Pinpoint the cell where the given text exists, returning its [X, Y] midpoint coordinate. 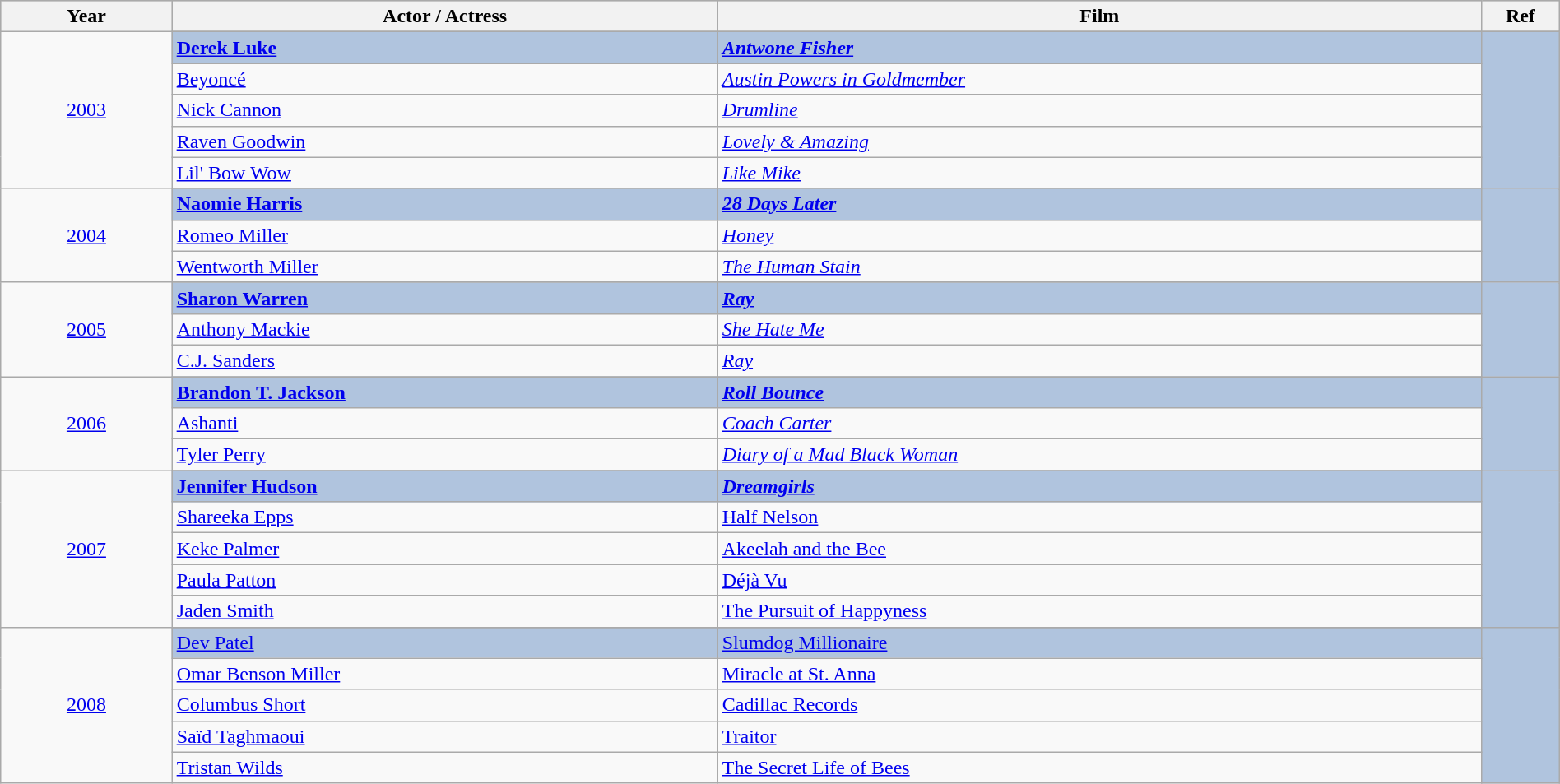
Like Mike [1099, 173]
Honey [1099, 235]
Antwone Fisher [1099, 48]
Traitor [1099, 736]
28 Days Later [1099, 204]
2004 [86, 235]
2006 [86, 424]
Déjà Vu [1099, 580]
Ashanti [444, 424]
Cadillac Records [1099, 705]
Year [86, 16]
Keke Palmer [444, 549]
Actor / Actress [444, 16]
Film [1099, 16]
Derek Luke [444, 48]
Sharon Warren [444, 298]
Shareeka Epps [444, 517]
Lovely & Amazing [1099, 141]
Omar Benson Miller [444, 674]
Saïd Taghmaoui [444, 736]
Tristan Wilds [444, 768]
Jaden Smith [444, 611]
2007 [86, 549]
Columbus Short [444, 705]
Drumline [1099, 110]
Diary of a Mad Black Woman [1099, 455]
Roll Bounce [1099, 392]
Raven Goodwin [444, 141]
The Pursuit of Happyness [1099, 611]
Paula Patton [444, 580]
Akeelah and the Bee [1099, 549]
Half Nelson [1099, 517]
Jennifer Hudson [444, 486]
2005 [86, 329]
C.J. Sanders [444, 360]
Miracle at St. Anna [1099, 674]
Brandon T. Jackson [444, 392]
2003 [86, 110]
The Human Stain [1099, 267]
Tyler Perry [444, 455]
Beyoncé [444, 79]
Nick Cannon [444, 110]
Dreamgirls [1099, 486]
Anthony Mackie [444, 329]
The Secret Life of Bees [1099, 768]
Wentworth Miller [444, 267]
Slumdog Millionaire [1099, 643]
Lil' Bow Wow [444, 173]
Romeo Miller [444, 235]
Coach Carter [1099, 424]
Ref [1521, 16]
Naomie Harris [444, 204]
Dev Patel [444, 643]
She Hate Me [1099, 329]
2008 [86, 705]
Austin Powers in Goldmember [1099, 79]
